Detect which cell encompasses the target text, then output its [X, Y] center coordinate. 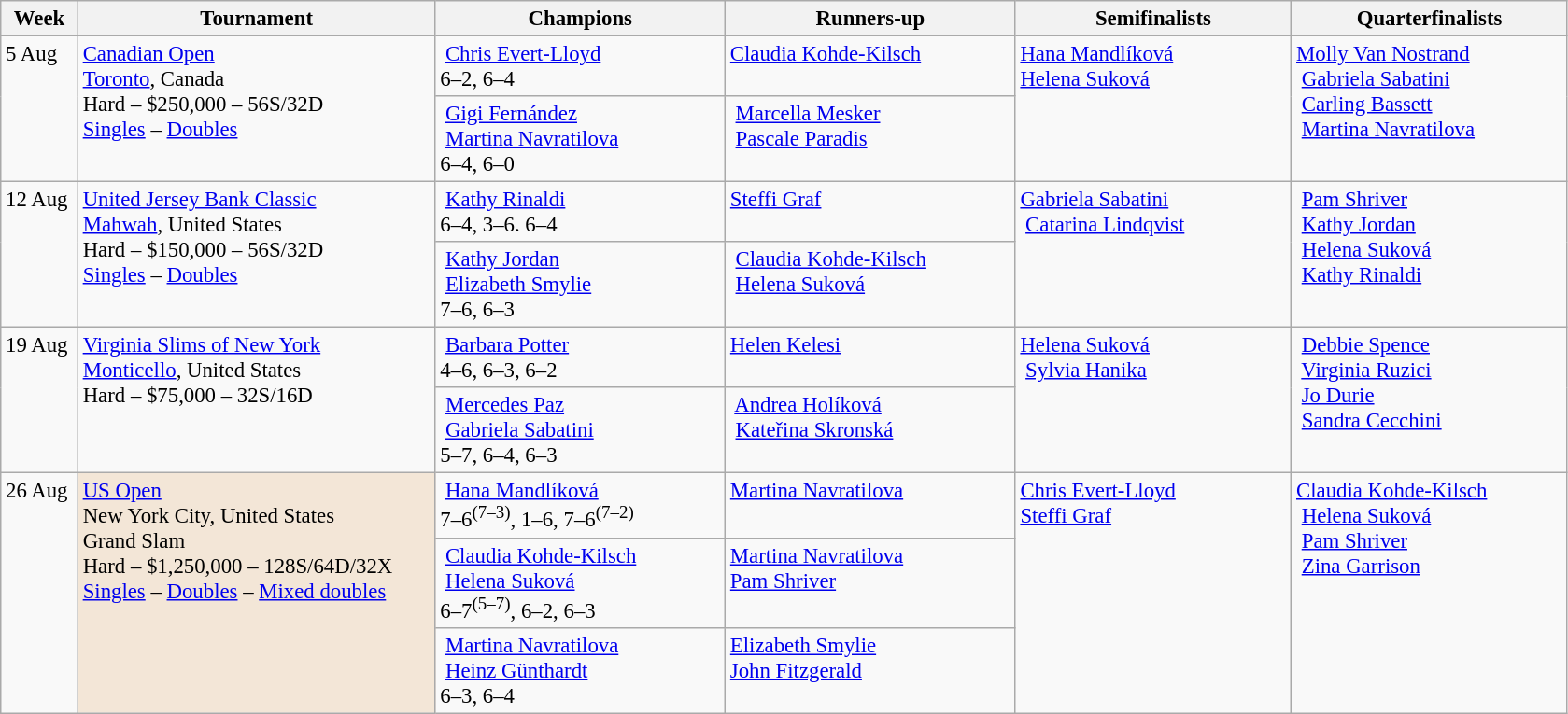
Semifinalists [1153, 19]
Chris Evert-Lloyd6–2, 6–4 [581, 67]
Gabriela Sabatini Catarina Lindqvist [1153, 255]
Claudia Kohde-Kilsch Helena Suková 6–7(5–7), 6–2, 6–3 [581, 582]
United Jersey Bank Classic Mahwah, United States Hard – $150,000 – 56S/32D Singles – Doubles [256, 255]
26 Aug [39, 594]
Marcella Mesker Pascale Paradis [870, 139]
Champions [581, 19]
Claudia Kohde-Kilsch Helena Suková [870, 285]
Virginia Slims of New York Monticello, United States Hard – $75,000 – 32S/16D [256, 400]
Hana Mandlíková Helena Suková [1153, 109]
5 Aug [39, 109]
US Open New York City, United StatesGrand Slam Hard – $1,250,000 – 128S/64D/32X Singles – Doubles – Mixed doubles [256, 594]
Elizabeth Smylie John Fitzgerald [870, 670]
Martina Navratilova [870, 506]
19 Aug [39, 400]
Claudia Kohde-Kilsch Helena Suková Pam Shriver Zina Garrison [1430, 594]
Martina Navratilova Pam Shriver [870, 582]
Hana Mandlíková 7–6(7–3), 1–6, 7–6(7–2) [581, 506]
Canadian Open Toronto, CanadaHard – $250,000 – 56S/32D Singles – Doubles [256, 109]
Helen Kelesi [870, 358]
Martina Navratilova Heinz Günthardt 6–3, 6–4 [581, 670]
Kathy Jordan Elizabeth Smylie 7–6, 6–3 [581, 285]
Helena Suková Sylvia Hanika [1153, 400]
Kathy Rinaldi6–4, 3–6. 6–4 [581, 213]
Tournament [256, 19]
Andrea Holíková Kateřina Skronská [870, 431]
Runners-up [870, 19]
Pam Shriver Kathy Jordan Helena Suková Kathy Rinaldi [1430, 255]
Debbie Spence Virginia Ruzici Jo Durie Sandra Cecchini [1430, 400]
Chris Evert-Lloyd Steffi Graf [1153, 594]
Claudia Kohde-Kilsch [870, 67]
Molly Van Nostrand Gabriela Sabatini Carling Bassett Martina Navratilova [1430, 109]
Gigi Fernández Martina Navratilova 6–4, 6–0 [581, 139]
Week [39, 19]
Steffi Graf [870, 213]
Mercedes Paz Gabriela Sabatini 5–7, 6–4, 6–3 [581, 431]
12 Aug [39, 255]
Barbara Potter4–6, 6–3, 6–2 [581, 358]
Quarterfinalists [1430, 19]
